Detect which cell encompasses the target text, then output its (x, y) center coordinate. 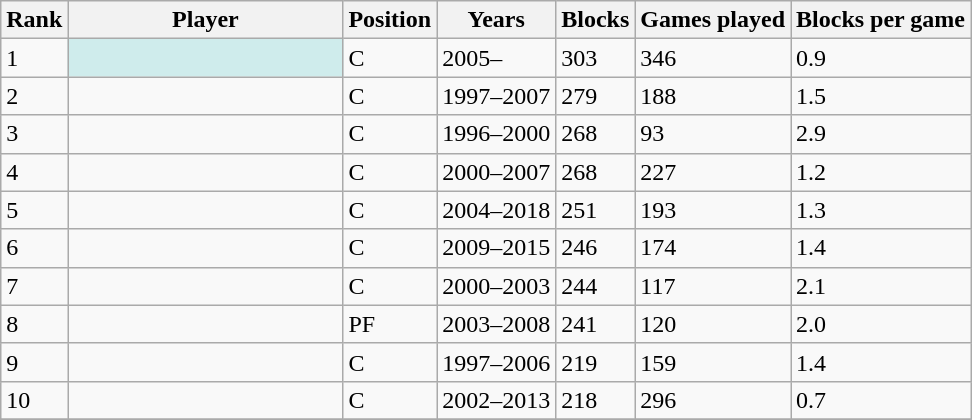
120 (713, 324)
174 (713, 248)
1997–2006 (496, 362)
2003–2008 (496, 324)
2.0 (881, 324)
251 (596, 210)
1.2 (881, 172)
2.1 (881, 286)
0.7 (881, 400)
218 (596, 400)
159 (713, 362)
303 (596, 58)
4 (34, 172)
2005– (496, 58)
1997–2007 (496, 96)
1.5 (881, 96)
PF (390, 324)
Position (390, 20)
Rank (34, 20)
296 (713, 400)
5 (34, 210)
93 (713, 134)
Player (206, 20)
219 (596, 362)
279 (596, 96)
0.9 (881, 58)
9 (34, 362)
193 (713, 210)
244 (596, 286)
2000–2003 (496, 286)
1.3 (881, 210)
Games played (713, 20)
Blocks (596, 20)
346 (713, 58)
246 (596, 248)
1 (34, 58)
Blocks per game (881, 20)
Years (496, 20)
117 (713, 286)
2009–2015 (496, 248)
2004–2018 (496, 210)
7 (34, 286)
8 (34, 324)
3 (34, 134)
2002–2013 (496, 400)
188 (713, 96)
241 (596, 324)
227 (713, 172)
6 (34, 248)
2 (34, 96)
2000–2007 (496, 172)
2.9 (881, 134)
10 (34, 400)
1996–2000 (496, 134)
